Find where the given text appears and provide that cell's center as (x, y) coordinate. 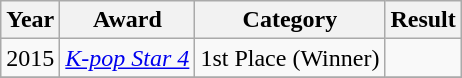
2015 (30, 58)
1st Place (Winner) (290, 58)
Award (128, 20)
Result (423, 20)
K-pop Star 4 (128, 58)
Year (30, 20)
Category (290, 20)
